Locate the cell with the specified text and output its [x, y] center coordinate. 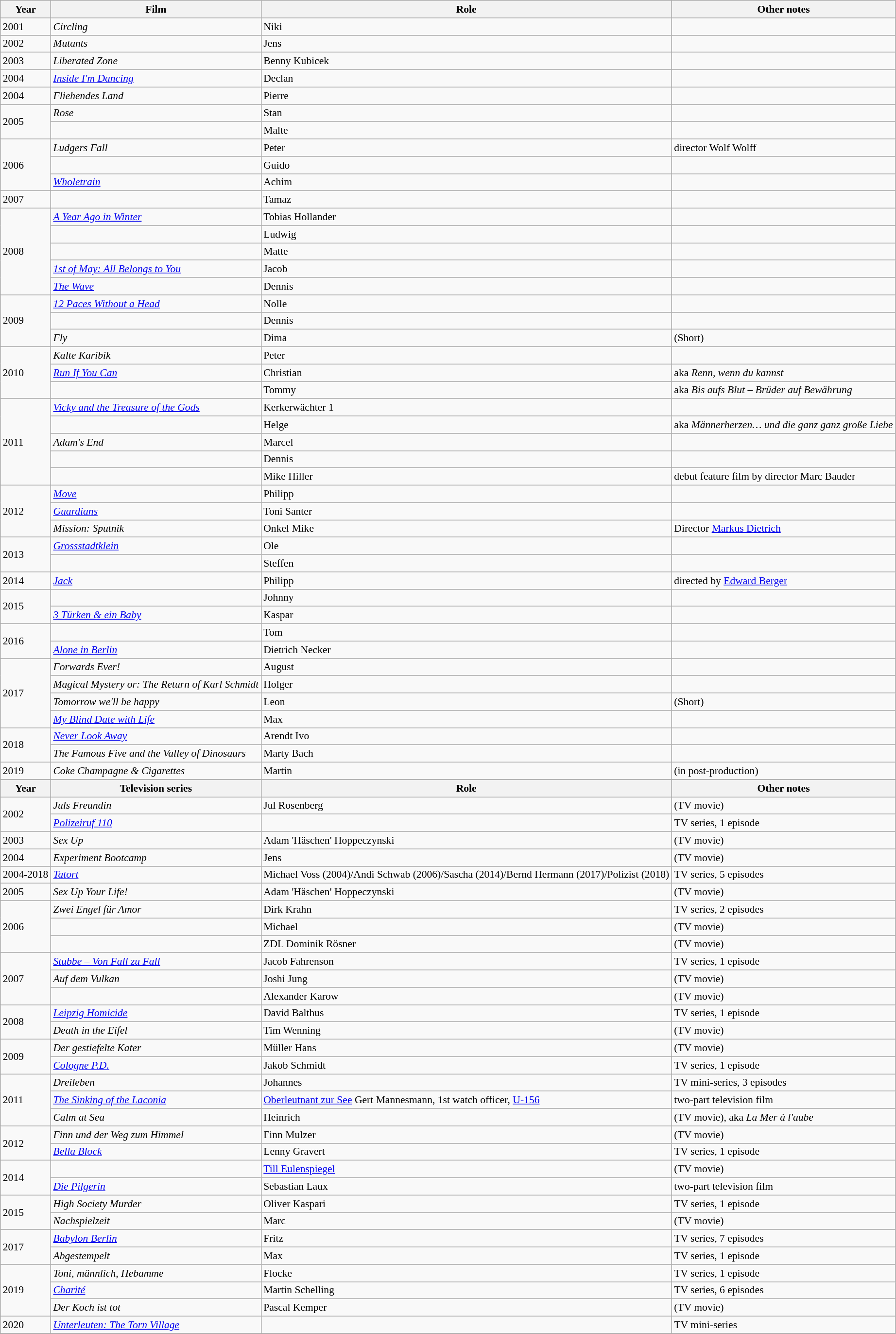
Guardians [155, 511]
Sex Up [155, 840]
debut feature film by director Marc Bauder [783, 477]
Mission: Sputnik [155, 529]
TV series, 7 episodes [783, 1239]
2013 [26, 555]
Grossstadtklein [155, 546]
Ludwig [466, 234]
Finn Mulzer [466, 1135]
Alexander Karow [466, 996]
Holger [466, 685]
Pierre [466, 96]
Vicky and the Treasure of the Gods [155, 408]
Ludgers Fall [155, 148]
directed by Edward Berger [783, 581]
Guido [466, 165]
Kerkerwächter 1 [466, 408]
aka Männerherzen… und die ganz ganz große Liebe [783, 425]
12 Paces Without a Head [155, 304]
Forwards Ever! [155, 667]
2010 [26, 373]
Never Look Away [155, 736]
Mutants [155, 44]
Flocke [466, 1273]
Magical Mystery or: The Return of Karl Schmidt [155, 685]
Toni, männlich, Hebamme [155, 1273]
2018 [26, 745]
The Wave [155, 286]
Steffen [466, 563]
Onkel Mike [466, 529]
Johnny [466, 598]
Death in the Eifel [155, 1031]
Stan [466, 113]
Fly [155, 338]
Jul Rosenberg [466, 806]
2020 [26, 1325]
Jakob Schmidt [466, 1065]
David Balthus [466, 1013]
Heinrich [466, 1117]
Kalte Karibik [155, 356]
Tatort [155, 875]
Michael Voss (2004)/Andi Schwab (2006)/Sascha (2014)/Bernd Hermann (2017)/Polizist (2018) [466, 875]
TV mini-series [783, 1325]
Leon [466, 702]
Nolle [466, 304]
aka Renn, wenn du kannst [783, 373]
Experiment Bootcamp [155, 858]
Die Pilgerin [155, 1187]
Charité [155, 1290]
TV series, 5 episodes [783, 875]
Zwei Engel für Amor [155, 910]
aka Bis aufs Blut – Brüder auf Bewährung [783, 390]
1st of May: All Belongs to You [155, 269]
Abgestempelt [155, 1256]
Ole [466, 546]
Marcel [466, 442]
Dima [466, 338]
Arendt Ivo [466, 736]
Toni Santer [466, 511]
Müller Hans [466, 1048]
Alone in Berlin [155, 650]
Liberated Zone [155, 61]
Pascal Kemper [466, 1308]
Benny Kubicek [466, 61]
Marty Bach [466, 754]
Coke Champagne & Cigarettes [155, 771]
Tobias Hollander [466, 217]
Dreileben [155, 1083]
Circling [155, 27]
2004-2018 [26, 875]
Dirk Krahn [466, 910]
Fliehendes Land [155, 96]
TV series, 2 episodes [783, 910]
My Blind Date with Life [155, 719]
The Famous Five and the Valley of Dinosaurs [155, 754]
Michael [466, 927]
Helge [466, 425]
ZDL Dominik Rösner [466, 944]
(TV movie), aka La Mer à l'aube [783, 1117]
TV series, 6 episodes [783, 1290]
Martin [466, 771]
The Sinking of the Laconia [155, 1100]
TV mini-series, 3 episodes [783, 1083]
High Society Murder [155, 1204]
Tamaz [466, 200]
Fritz [466, 1239]
Run If You Can [155, 373]
Till Eulenspiegel [466, 1169]
Matte [466, 252]
Leipzig Homicide [155, 1013]
Christian [466, 373]
Auf dem Vulkan [155, 979]
Marc [466, 1221]
Inside I'm Dancing [155, 79]
2001 [26, 27]
(in post-production) [783, 771]
Declan [466, 79]
Oberleutnant zur See Gert Mannesmann, 1st watch officer, U-156 [466, 1100]
Jack [155, 581]
Jacob [466, 269]
Der gestiefelte Kater [155, 1048]
Kaspar [466, 615]
Joshi Jung [466, 979]
Malte [466, 131]
director Wolf Wolff [783, 148]
Calm at Sea [155, 1117]
Film [155, 9]
Sebastian Laux [466, 1187]
3 Türken & ein Baby [155, 615]
Director Markus Dietrich [783, 529]
Stubbe – Von Fall zu Fall [155, 962]
Mike Hiller [466, 477]
Tomorrow we'll be happy [155, 702]
Juls Freundin [155, 806]
2016 [26, 641]
Tommy [466, 390]
Nachspielzeit [155, 1221]
Bella Block [155, 1152]
Johannes [466, 1083]
Martin Schelling [466, 1290]
Der Koch ist tot [155, 1308]
Achim [466, 182]
Sex Up Your Life! [155, 892]
Lenny Gravert [466, 1152]
Babylon Berlin [155, 1239]
Adam's End [155, 442]
Oliver Kaspari [466, 1204]
Niki [466, 27]
Television series [155, 788]
Tom [466, 633]
Move [155, 494]
Rose [155, 113]
Cologne P.D. [155, 1065]
Finn und der Weg zum Himmel [155, 1135]
Tim Wenning [466, 1031]
Jacob Fahrenson [466, 962]
Unterleuten: The Torn Village [155, 1325]
Wholetrain [155, 182]
August [466, 667]
Polizeiruf 110 [155, 823]
A Year Ago in Winter [155, 217]
Dietrich Necker [466, 650]
